For the text-containing cell, return its midpoint in (x, y) coordinate format. 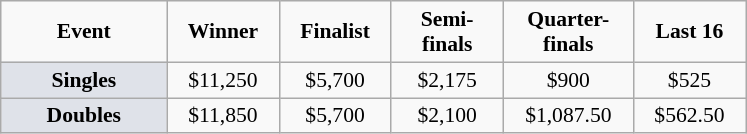
Singles (84, 80)
Event (84, 32)
Finalist (335, 32)
$900 (568, 80)
$2,100 (447, 116)
Winner (223, 32)
Semi-finals (447, 32)
$1,087.50 (568, 116)
$11,250 (223, 80)
$2,175 (447, 80)
Doubles (84, 116)
$525 (689, 80)
Last 16 (689, 32)
$562.50 (689, 116)
Quarter-finals (568, 32)
$11,850 (223, 116)
